Provide the [X, Y] coordinate of the cell's center where the given text is located.  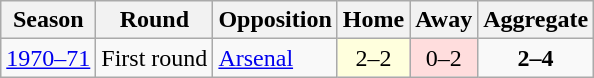
Home [373, 20]
2–4 [536, 58]
Opposition [275, 20]
Season [48, 20]
Round [154, 20]
2–2 [373, 58]
0–2 [444, 58]
1970–71 [48, 58]
First round [154, 58]
Arsenal [275, 58]
Aggregate [536, 20]
Away [444, 20]
